Locate the cell with the specified text and output its (x, y) center coordinate. 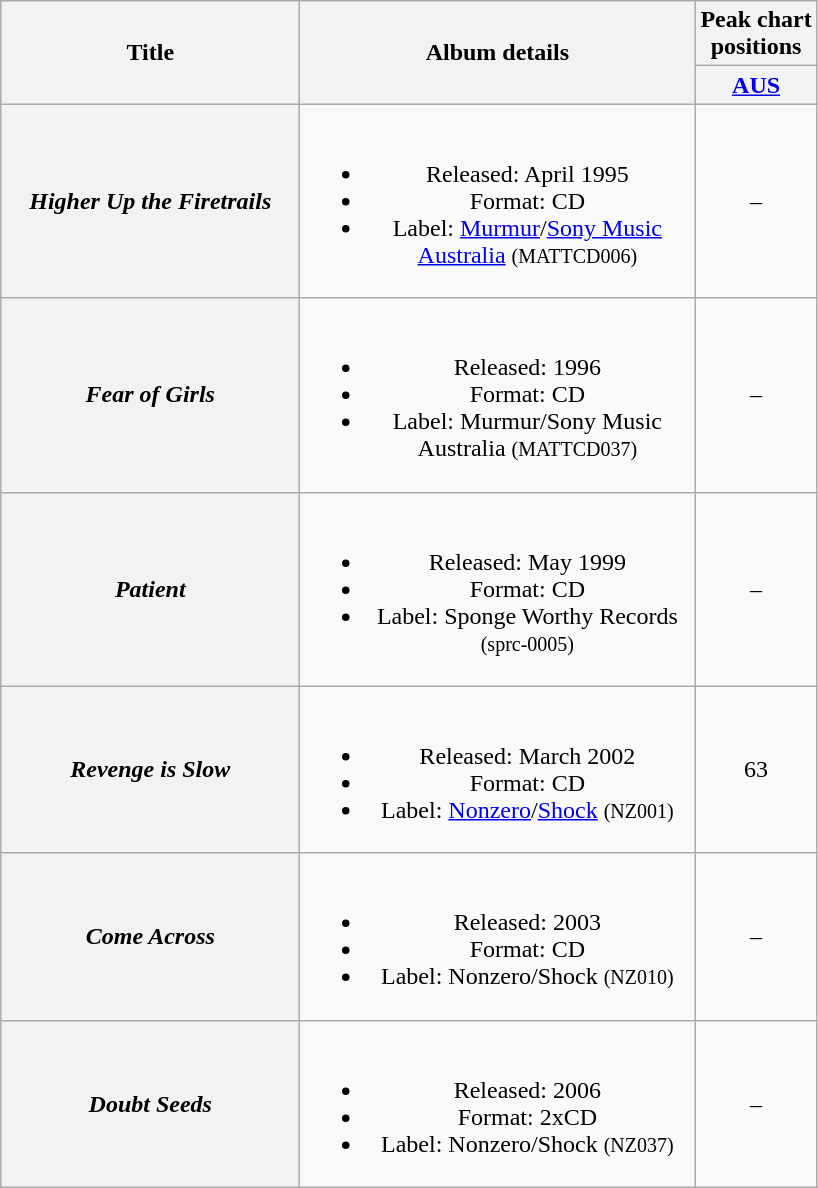
Come Across (150, 936)
Released: 1996Format: CDLabel: Murmur/Sony Music Australia (MATTCD037) (498, 395)
Released: 2003Format: CDLabel: Nonzero/Shock (NZ010) (498, 936)
Patient (150, 589)
Released: May 1999Format: CDLabel: Sponge Worthy Records (sprc-0005) (498, 589)
Fear of Girls (150, 395)
Peak chartpositions (756, 34)
Doubt Seeds (150, 1104)
63 (756, 770)
Released: March 2002Format: CDLabel: Nonzero/Shock (NZ001) (498, 770)
AUS (756, 85)
Released: 2006Format: 2xCDLabel: Nonzero/Shock (NZ037) (498, 1104)
Released: April 1995Format: CDLabel: Murmur/Sony Music Australia (MATTCD006) (498, 201)
Revenge is Slow (150, 770)
Higher Up the Firetrails (150, 201)
Title (150, 52)
Album details (498, 52)
